Find where the given text appears and provide that cell's center as (X, Y) coordinate. 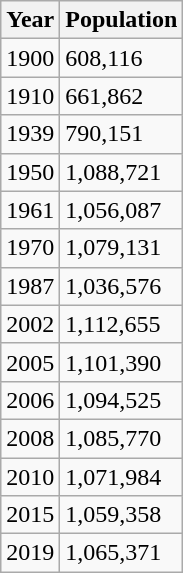
1900 (30, 58)
Year (30, 20)
1,094,525 (122, 400)
1,059,358 (122, 515)
1910 (30, 96)
1970 (30, 248)
1,056,087 (122, 210)
1,112,655 (122, 324)
2010 (30, 477)
1,065,371 (122, 553)
608,116 (122, 58)
1939 (30, 134)
1,079,131 (122, 248)
1987 (30, 286)
2002 (30, 324)
790,151 (122, 134)
2008 (30, 438)
2006 (30, 400)
1,036,576 (122, 286)
1961 (30, 210)
1950 (30, 172)
2019 (30, 553)
2015 (30, 515)
661,862 (122, 96)
1,085,770 (122, 438)
2005 (30, 362)
1,071,984 (122, 477)
1,088,721 (122, 172)
1,101,390 (122, 362)
Population (122, 20)
